For the text-containing cell, return its midpoint in [x, y] coordinate format. 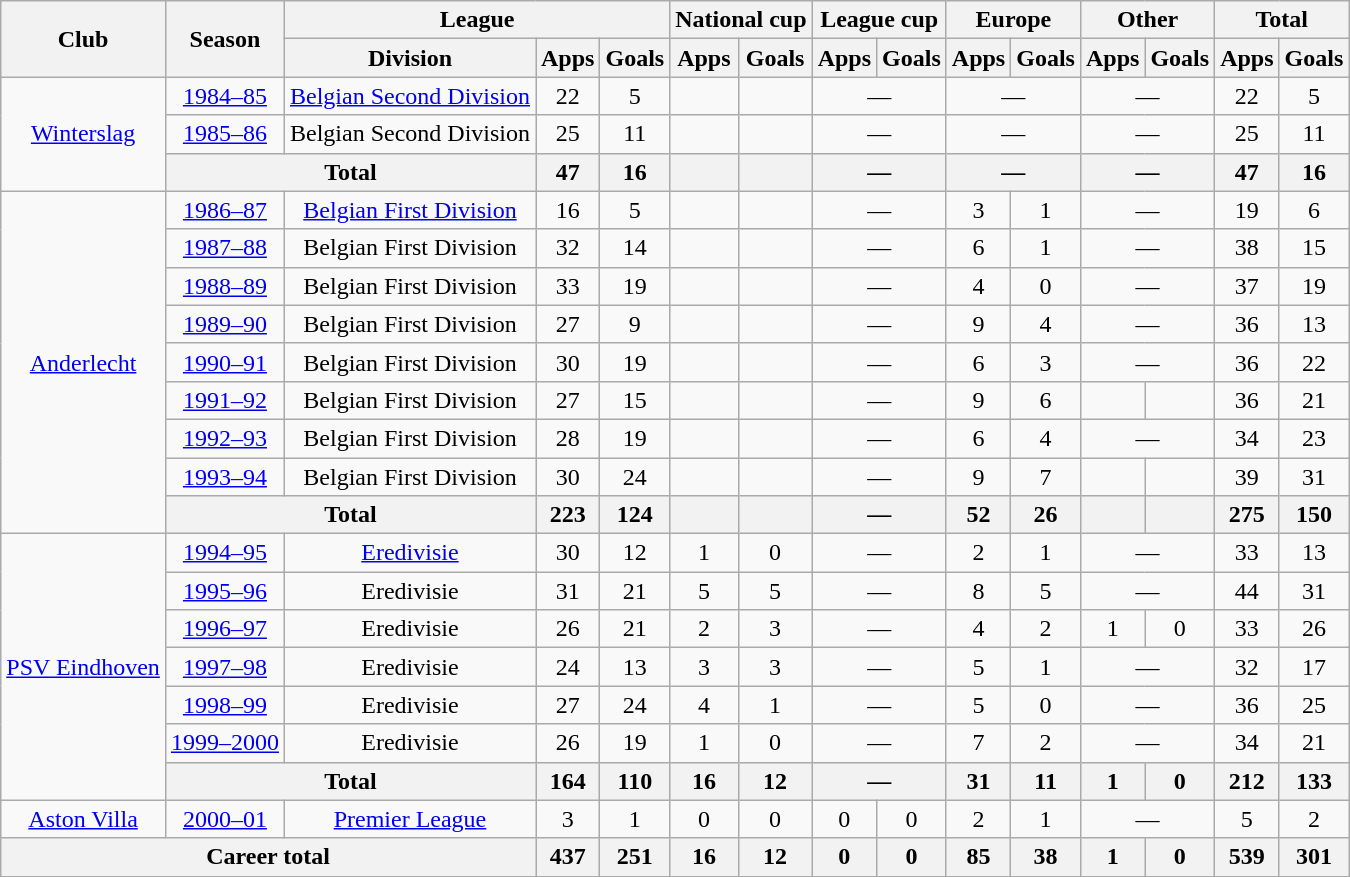
1996–97 [224, 629]
17 [1314, 667]
Club [84, 39]
Winterslag [84, 134]
150 [1314, 515]
212 [1247, 781]
1998–99 [224, 705]
437 [568, 857]
Europe [1013, 20]
251 [635, 857]
1994–95 [224, 553]
1997–98 [224, 667]
Season [224, 39]
League cup [879, 20]
1990–91 [224, 362]
301 [1314, 857]
133 [1314, 781]
Division [410, 58]
37 [1247, 286]
14 [635, 248]
8 [978, 591]
Aston Villa [84, 819]
275 [1247, 515]
44 [1247, 591]
1985–86 [224, 134]
28 [568, 438]
1999–2000 [224, 743]
1988–89 [224, 286]
52 [978, 515]
Anderlecht [84, 362]
Career total [268, 857]
1986–87 [224, 210]
1987–88 [224, 248]
2000–01 [224, 819]
539 [1247, 857]
1992–93 [224, 438]
League [476, 20]
223 [568, 515]
164 [568, 781]
1991–92 [224, 400]
23 [1314, 438]
1989–90 [224, 324]
PSV Eindhoven [84, 667]
1993–94 [224, 477]
110 [635, 781]
Other [1147, 20]
124 [635, 515]
Premier League [410, 819]
National cup [741, 20]
1984–85 [224, 96]
85 [978, 857]
1995–96 [224, 591]
39 [1247, 477]
